Scan for the cell matching the given text and deliver its [x, y] coordinate at center. 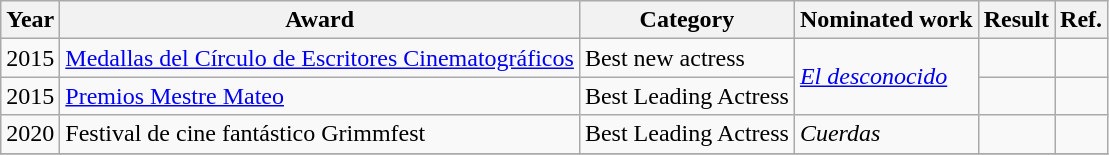
Result [1016, 20]
Category [686, 20]
Best new actress [686, 58]
El desconocido [886, 77]
Year [30, 20]
Award [320, 20]
Nominated work [886, 20]
Festival de cine fantástico Grimmfest [320, 134]
Ref. [1082, 20]
Premios Mestre Mateo [320, 96]
Medallas del Círculo de Escritores Cinematográficos [320, 58]
Cuerdas [886, 134]
2020 [30, 134]
